For the text-containing cell, return its midpoint in (X, Y) coordinate format. 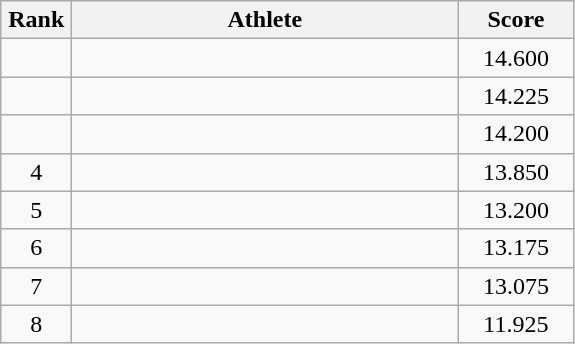
Athlete (265, 20)
13.850 (516, 172)
14.225 (516, 96)
14.200 (516, 134)
14.600 (516, 58)
4 (36, 172)
13.200 (516, 210)
13.175 (516, 248)
6 (36, 248)
8 (36, 324)
13.075 (516, 286)
11.925 (516, 324)
7 (36, 286)
5 (36, 210)
Score (516, 20)
Rank (36, 20)
